Find where the given text appears and provide that cell's center as [x, y] coordinate. 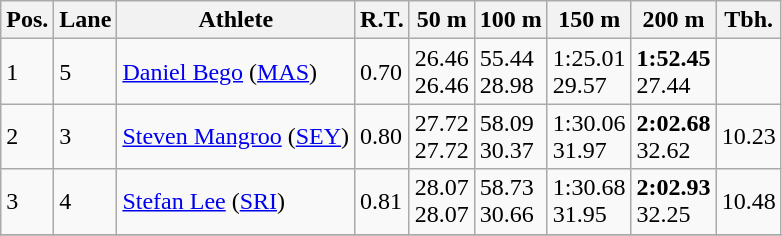
2:02.6832.62 [674, 136]
1 [28, 72]
200 m [674, 20]
28.0728.07 [442, 202]
R.T. [382, 20]
55.4428.98 [510, 72]
Stefan Lee (SRI) [236, 202]
Steven Mangroo (SEY) [236, 136]
1:25.0129.57 [589, 72]
26.4626.46 [442, 72]
10.23 [748, 136]
4 [86, 202]
58.7330.66 [510, 202]
1:30.0631.97 [589, 136]
0.70 [382, 72]
5 [86, 72]
1:52.4527.44 [674, 72]
10.48 [748, 202]
150 m [589, 20]
0.81 [382, 202]
Daniel Bego (MAS) [236, 72]
Lane [86, 20]
Athlete [236, 20]
58.0930.37 [510, 136]
100 m [510, 20]
2:02.9332.25 [674, 202]
2 [28, 136]
Pos. [28, 20]
50 m [442, 20]
1:30.6831.95 [589, 202]
27.7227.72 [442, 136]
0.80 [382, 136]
Tbh. [748, 20]
